Pinpoint the cell where the given text exists, returning its (x, y) midpoint coordinate. 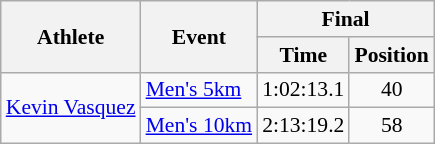
58 (391, 126)
Time (303, 55)
Athlete (71, 36)
Men's 10km (200, 126)
Position (391, 55)
Men's 5km (200, 90)
Final (346, 19)
1:02:13.1 (303, 90)
2:13:19.2 (303, 126)
Kevin Vasquez (71, 108)
40 (391, 90)
Event (200, 36)
